From the cell containing the given text, extract its center point as [X, Y] coordinate. 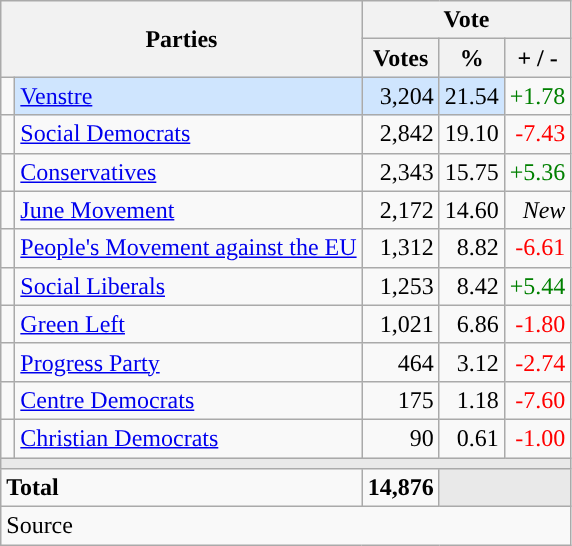
Source [286, 526]
Social Democrats [188, 134]
Parties [182, 39]
2,842 [400, 134]
Votes [400, 58]
3.12 [472, 362]
8.42 [472, 286]
-1.00 [538, 438]
-7.43 [538, 134]
Total [182, 488]
0.61 [472, 438]
2,343 [400, 172]
2,172 [400, 210]
People's Movement against the EU [188, 248]
14.60 [472, 210]
June Movement [188, 210]
Venstre [188, 96]
Social Liberals [188, 286]
Centre Democrats [188, 400]
1.18 [472, 400]
15.75 [472, 172]
Progress Party [188, 362]
+5.36 [538, 172]
% [472, 58]
+1.78 [538, 96]
+5.44 [538, 286]
8.82 [472, 248]
Conservatives [188, 172]
21.54 [472, 96]
1,253 [400, 286]
464 [400, 362]
-2.74 [538, 362]
3,204 [400, 96]
14,876 [400, 488]
6.86 [472, 324]
Christian Democrats [188, 438]
Green Left [188, 324]
New [538, 210]
19.10 [472, 134]
1,312 [400, 248]
-1.80 [538, 324]
-7.60 [538, 400]
-6.61 [538, 248]
175 [400, 400]
+ / - [538, 58]
Vote [466, 20]
1,021 [400, 324]
90 [400, 438]
